Return the (X, Y) coordinate for the center point of the cell that contains the specified text.  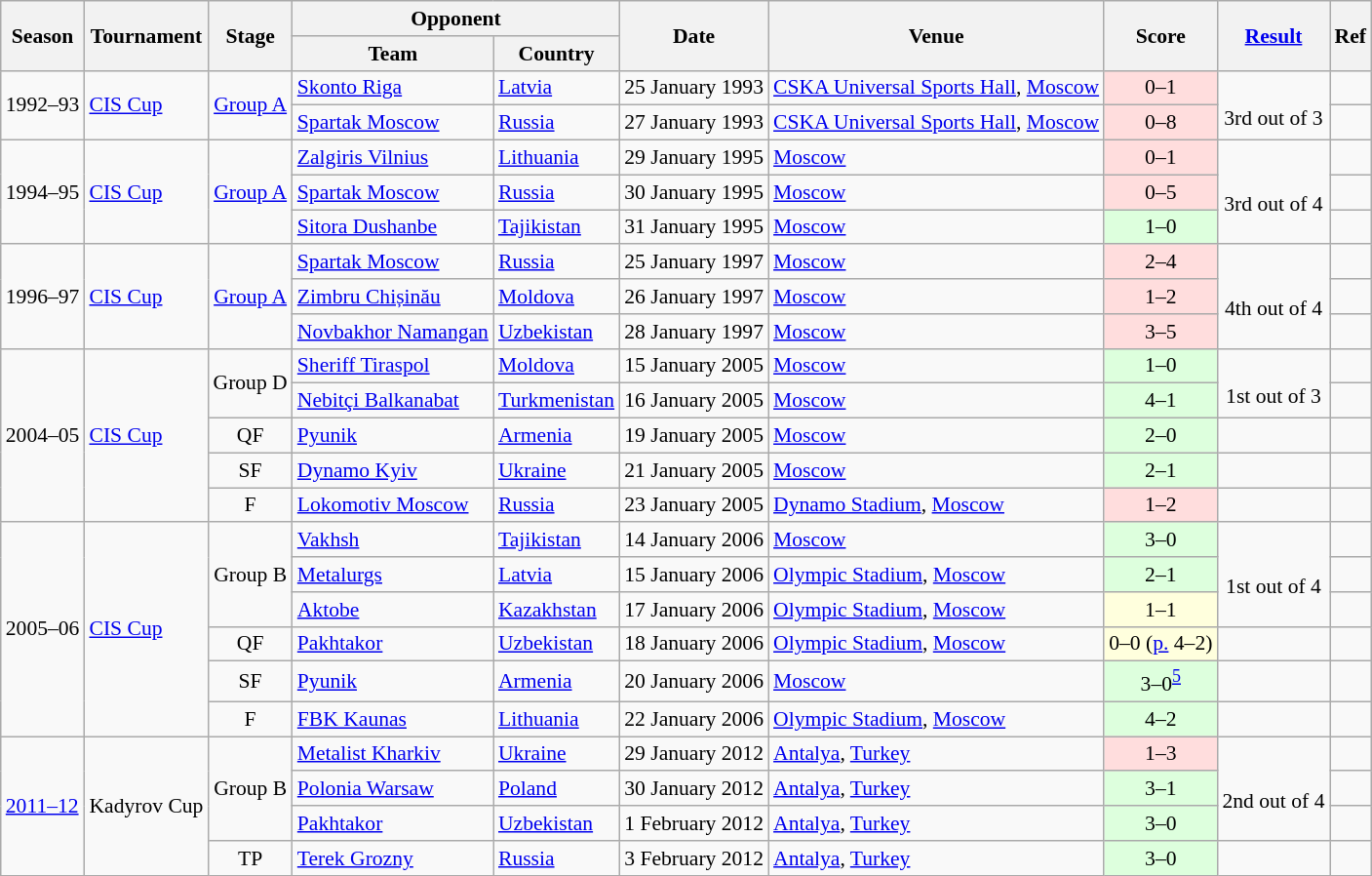
Nebitçi Balkanabat (393, 401)
Skonto Riga (393, 88)
3rd out of 4 (1274, 193)
Sheriff Tiraspol (393, 366)
15 January 2005 (694, 366)
Dynamo Stadium, Moscow (936, 505)
4–1 (1160, 401)
Sitora Dushanbe (393, 227)
16 January 2005 (694, 401)
Zalgiris Vilnius (393, 158)
21 January 2005 (694, 470)
30 January 2012 (694, 789)
2nd out of 4 (1274, 788)
Tournament (146, 35)
Group D (250, 382)
3rd out of 3 (1274, 105)
2–0 (1160, 436)
22 January 2006 (694, 719)
23 January 2005 (694, 505)
19 January 2005 (694, 436)
Result (1274, 35)
3–05 (1160, 681)
Lokomotiv Moscow (393, 505)
Venue (936, 35)
Zimbru Chișinău (393, 297)
Polonia Warsaw (393, 789)
Metalist Kharkiv (393, 754)
Turkmenistan (556, 401)
4th out of 4 (1274, 297)
Kazakhstan (556, 610)
TP (250, 858)
Vakhsh (393, 540)
2011–12 (43, 806)
29 January 1995 (694, 158)
29 January 2012 (694, 754)
Aktobe (393, 610)
20 January 2006 (694, 681)
1st out of 4 (1274, 576)
Stage (250, 35)
1–3 (1160, 754)
1st out of 3 (1274, 382)
28 January 1997 (694, 332)
1–1 (1160, 610)
4–2 (1160, 719)
15 January 2006 (694, 575)
Terek Grozny (393, 858)
26 January 1997 (694, 297)
Country (556, 54)
Team (393, 54)
Ref (1351, 35)
Metalurgs (393, 575)
3 February 2012 (694, 858)
FBK Kaunas (393, 719)
1994–95 (43, 193)
Novbakhor Namangan (393, 332)
Kadyrov Cup (146, 806)
Dynamo Kyiv (393, 470)
0–5 (1160, 192)
3–1 (1160, 789)
25 January 1993 (694, 88)
0–0 (p. 4–2) (1160, 644)
14 January 2006 (694, 540)
Date (694, 35)
31 January 1995 (694, 227)
18 January 2006 (694, 644)
Score (1160, 35)
1992–93 (43, 105)
1 February 2012 (694, 823)
3–5 (1160, 332)
2004–05 (43, 435)
2–4 (1160, 262)
17 January 2006 (694, 610)
2005–06 (43, 630)
27 January 1993 (694, 123)
0–8 (1160, 123)
Season (43, 35)
Opponent (456, 19)
30 January 1995 (694, 192)
1996–97 (43, 297)
Poland (556, 789)
25 January 1997 (694, 262)
